Search for the cell housing the specified text and yield its (X, Y) center coordinate. 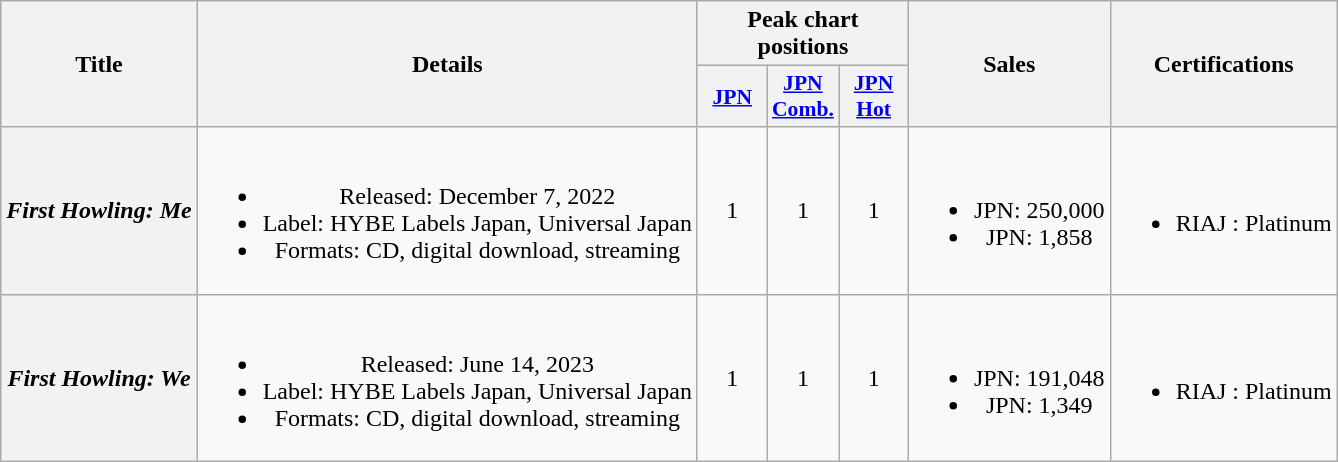
Peak chart positions (802, 34)
Released: June 14, 2023Label: HYBE Labels Japan, Universal JapanFormats: CD, digital download, streaming (447, 378)
First Howling: Me (99, 210)
JPN (732, 96)
JPNComb. (803, 96)
JPN: 191,048 JPN: 1,349 (1009, 378)
Title (99, 64)
First Howling: We (99, 378)
JPN: 250,000 JPN: 1,858 (1009, 210)
Details (447, 64)
JPNHot (874, 96)
Released: December 7, 2022Label: HYBE Labels Japan, Universal JapanFormats: CD, digital download, streaming (447, 210)
Sales (1009, 64)
Certifications (1224, 64)
